Locate the cell with the specified text and output its (X, Y) center coordinate. 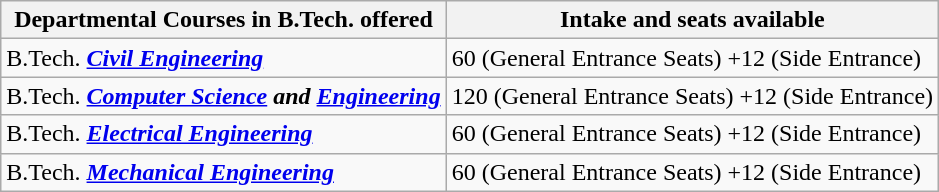
Intake and seats available (692, 20)
B.Tech. Mechanical Engineering (224, 172)
B.Tech. Civil Engineering (224, 58)
B.Tech. Computer Science and Engineering (224, 96)
B.Tech. Electrical Engineering (224, 134)
120 (General Entrance Seats) +12 (Side Entrance) (692, 96)
Departmental Courses in B.Tech. offered (224, 20)
